Return (X, Y) of the center of cell containing provided text 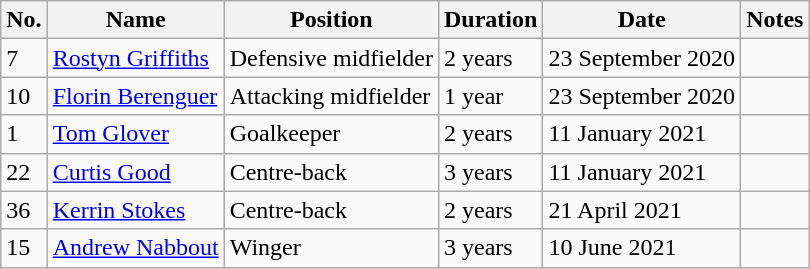
1 year (490, 96)
Goalkeeper (331, 134)
Attacking midfielder (331, 96)
7 (24, 58)
Duration (490, 20)
15 (24, 248)
Rostyn Griffiths (136, 58)
No. (24, 20)
Name (136, 20)
Position (331, 20)
Date (642, 20)
Kerrin Stokes (136, 210)
22 (24, 172)
Defensive midfielder (331, 58)
1 (24, 134)
Tom Glover (136, 134)
Curtis Good (136, 172)
36 (24, 210)
Florin Berenguer (136, 96)
10 (24, 96)
21 April 2021 (642, 210)
Notes (775, 20)
Winger (331, 248)
Andrew Nabbout (136, 248)
10 June 2021 (642, 248)
